Provide the [x, y] coordinate of the cell's center where the given text is located.  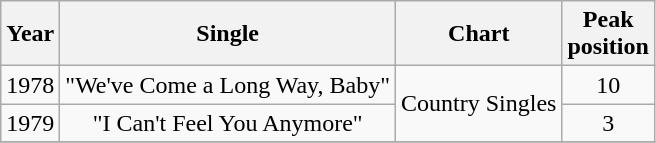
3 [608, 123]
Peakposition [608, 34]
1978 [30, 85]
10 [608, 85]
Chart [479, 34]
"We've Come a Long Way, Baby" [228, 85]
Year [30, 34]
"I Can't Feel You Anymore" [228, 123]
1979 [30, 123]
Single [228, 34]
Country Singles [479, 104]
